Extract the (X, Y) coordinate from the center of the cell holding the provided text.  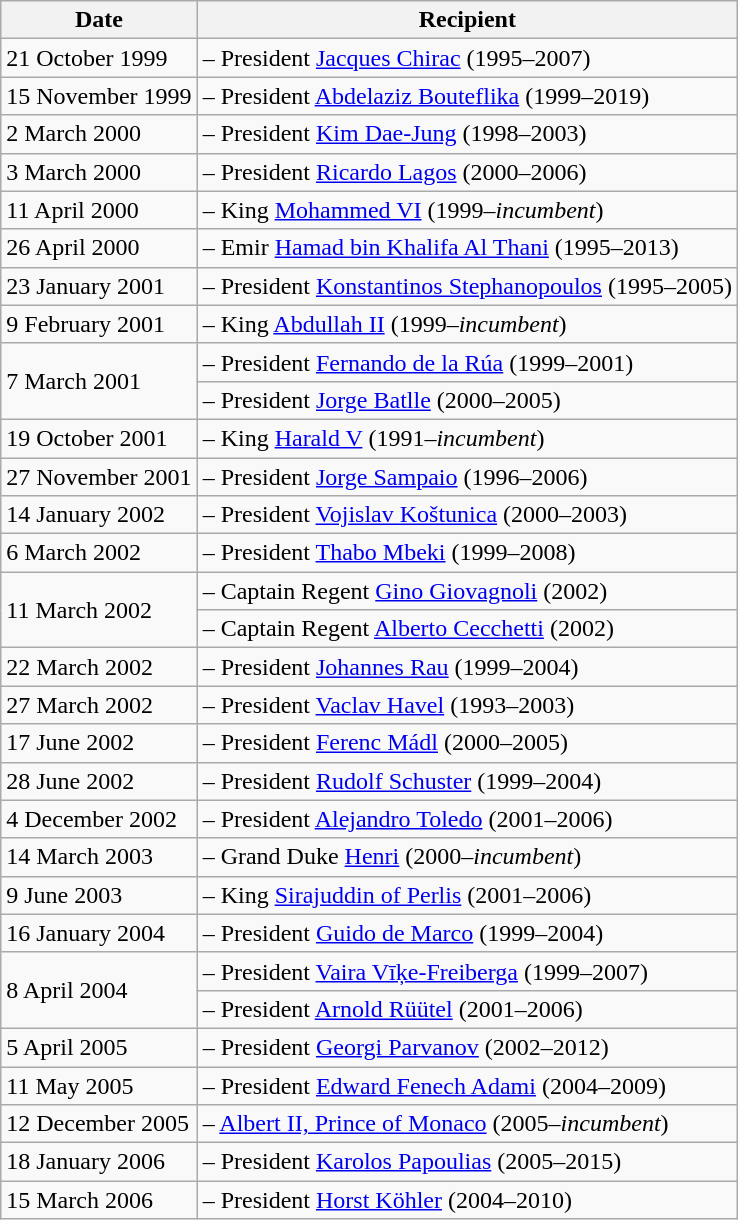
17 June 2002 (99, 743)
9 February 2001 (99, 324)
– President Arnold Rüütel (2001–2006) (467, 1009)
– President Jacques Chirac (1995–2007) (467, 58)
– President Fernando de la Rúa (1999–2001) (467, 362)
27 March 2002 (99, 705)
– President Vojislav Koštunica (2000–2003) (467, 515)
3 March 2000 (99, 172)
22 March 2002 (99, 667)
15 March 2006 (99, 1200)
11 April 2000 (99, 210)
– President Konstantinos Stephanopoulos (1995–2005) (467, 286)
8 April 2004 (99, 990)
23 January 2001 (99, 286)
– King Mohammed VI (1999–incumbent) (467, 210)
– Captain Regent Gino Giovagnoli (2002) (467, 591)
– President Vaclav Havel (1993–2003) (467, 705)
Date (99, 20)
– President Johannes Rau (1999–2004) (467, 667)
– President Alejandro Toledo (2001–2006) (467, 819)
– President Ferenc Mádl (2000–2005) (467, 743)
– President Georgi Parvanov (2002–2012) (467, 1047)
Recipient (467, 20)
– President Guido de Marco (1999–2004) (467, 933)
7 March 2001 (99, 381)
– President Karolos Papoulias (2005–2015) (467, 1162)
– Albert II, Prince of Monaco (2005–incumbent) (467, 1124)
4 December 2002 (99, 819)
18 January 2006 (99, 1162)
21 October 1999 (99, 58)
6 March 2002 (99, 553)
– Emir Hamad bin Khalifa Al Thani (1995–2013) (467, 248)
11 May 2005 (99, 1085)
– President Horst Köhler (2004–2010) (467, 1200)
27 November 2001 (99, 477)
– President Jorge Batlle (2000–2005) (467, 400)
2 March 2000 (99, 134)
15 November 1999 (99, 96)
– President Edward Fenech Adami (2004–2009) (467, 1085)
– President Thabo Mbeki (1999–2008) (467, 553)
– President Rudolf Schuster (1999–2004) (467, 781)
16 January 2004 (99, 933)
– President Vaira Vīķe-Freiberga (1999–2007) (467, 971)
– President Kim Dae-Jung (1998–2003) (467, 134)
– King Sirajuddin of Perlis (2001–2006) (467, 895)
26 April 2000 (99, 248)
– King Harald V (1991–incumbent) (467, 438)
14 March 2003 (99, 857)
5 April 2005 (99, 1047)
– Grand Duke Henri (2000–incumbent) (467, 857)
14 January 2002 (99, 515)
19 October 2001 (99, 438)
9 June 2003 (99, 895)
11 March 2002 (99, 610)
12 December 2005 (99, 1124)
– President Abdelaziz Bouteflika (1999–2019) (467, 96)
28 June 2002 (99, 781)
– President Jorge Sampaio (1996–2006) (467, 477)
– Captain Regent Alberto Cecchetti (2002) (467, 629)
– King Abdullah II (1999–incumbent) (467, 324)
– President Ricardo Lagos (2000–2006) (467, 172)
